Detect which cell encompasses the target text, then output its (x, y) center coordinate. 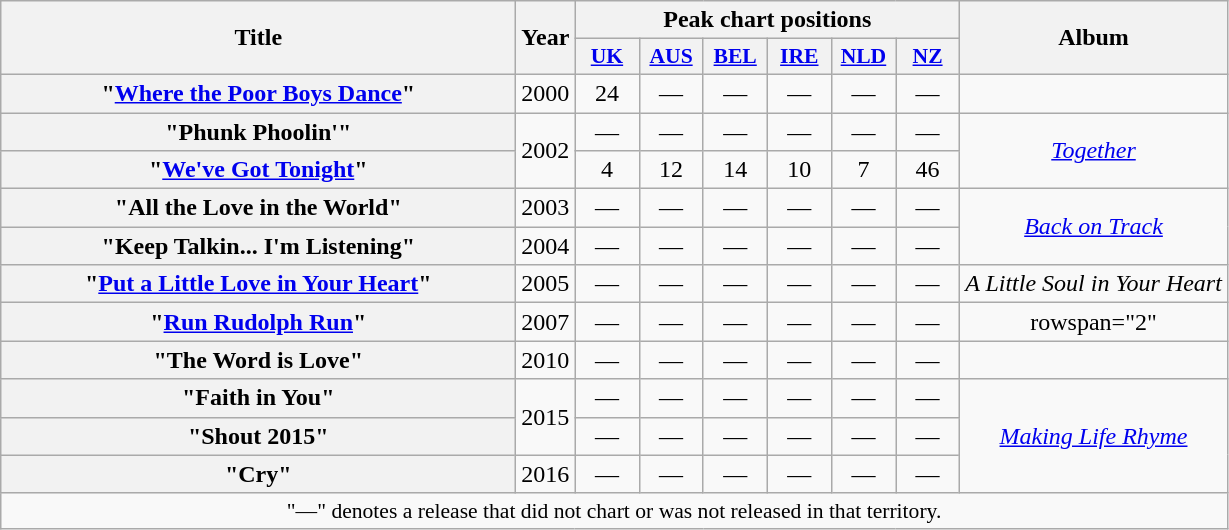
"The Word is Love" (258, 360)
10 (799, 170)
"Faith in You" (258, 398)
Back on Track (1094, 227)
IRE (799, 57)
2010 (546, 360)
12 (671, 170)
rowspan="2" (1094, 322)
2002 (546, 150)
"Keep Talkin... I'm Listening" (258, 246)
7 (863, 170)
BEL (735, 57)
AUS (671, 57)
46 (928, 170)
2000 (546, 93)
2016 (546, 474)
NZ (928, 57)
"Run Rudolph Run" (258, 322)
2003 (546, 208)
2015 (546, 417)
2004 (546, 246)
A Little Soul in Your Heart (1094, 284)
Year (546, 38)
Peak chart positions (768, 20)
"—" denotes a release that did not chart or was not released in that territory. (614, 511)
"Put a Little Love in Your Heart" (258, 284)
14 (735, 170)
"Cry" (258, 474)
Album (1094, 38)
"Phunk Phoolin'" (258, 131)
Making Life Rhyme (1094, 436)
"We've Got Tonight" (258, 170)
"All the Love in the World" (258, 208)
4 (607, 170)
UK (607, 57)
NLD (863, 57)
24 (607, 93)
2007 (546, 322)
2005 (546, 284)
Together (1094, 150)
"Shout 2015" (258, 436)
Title (258, 38)
"Where the Poor Boys Dance" (258, 93)
